Output the [X, Y] coordinate of the center of the cell containing the given text.  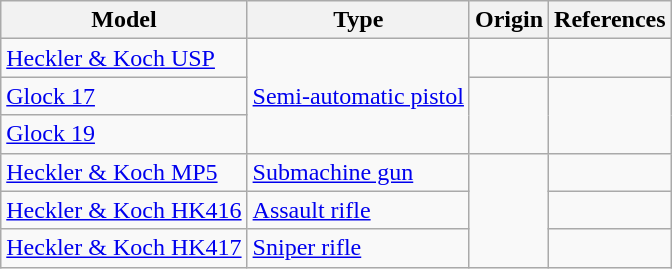
Glock 19 [124, 134]
Origin [508, 20]
Semi-automatic pistol [358, 96]
Heckler & Koch HK417 [124, 248]
Heckler & Koch MP5 [124, 172]
Assault rifle [358, 210]
Glock 17 [124, 96]
Heckler & Koch HK416 [124, 210]
Sniper rifle [358, 248]
Type [358, 20]
References [610, 20]
Model [124, 20]
Heckler & Koch USP [124, 58]
Submachine gun [358, 172]
